Capture the cell that displays the provided text and extract its (X, Y) central coordinate. 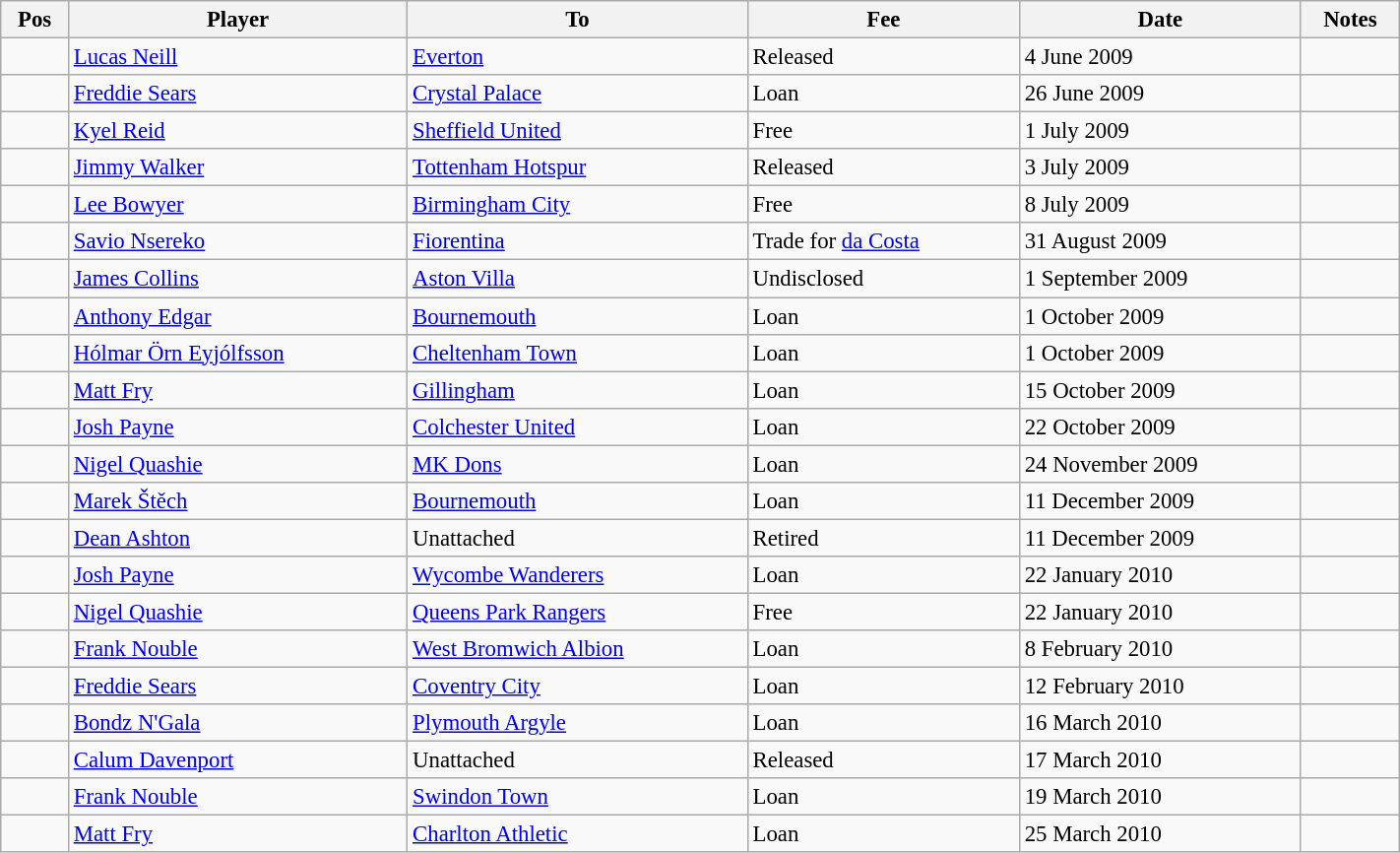
8 July 2009 (1160, 205)
Sheffield United (577, 131)
22 October 2009 (1160, 426)
Player (237, 20)
Gillingham (577, 390)
8 February 2010 (1160, 649)
Jimmy Walker (237, 167)
Trade for da Costa (883, 241)
31 August 2009 (1160, 241)
4 June 2009 (1160, 57)
Fiorentina (577, 241)
Undisclosed (883, 279)
Lee Bowyer (237, 205)
Everton (577, 57)
To (577, 20)
Savio Nsereko (237, 241)
Anthony Edgar (237, 316)
Calum Davenport (237, 760)
24 November 2009 (1160, 464)
Birmingham City (577, 205)
15 October 2009 (1160, 390)
Crystal Palace (577, 94)
Tottenham Hotspur (577, 167)
Coventry City (577, 687)
West Bromwich Albion (577, 649)
1 July 2009 (1160, 131)
Queens Park Rangers (577, 612)
12 February 2010 (1160, 687)
Cheltenham Town (577, 353)
Hólmar Örn Eyjólfsson (237, 353)
Dean Ashton (237, 538)
16 March 2010 (1160, 723)
17 March 2010 (1160, 760)
26 June 2009 (1160, 94)
Bondz N'Gala (237, 723)
Colchester United (577, 426)
Notes (1350, 20)
3 July 2009 (1160, 167)
Plymouth Argyle (577, 723)
19 March 2010 (1160, 797)
1 September 2009 (1160, 279)
Retired (883, 538)
25 March 2010 (1160, 834)
Swindon Town (577, 797)
Date (1160, 20)
Lucas Neill (237, 57)
Aston Villa (577, 279)
Wycombe Wanderers (577, 575)
MK Dons (577, 464)
Pos (35, 20)
Marek Štěch (237, 501)
Fee (883, 20)
Kyel Reid (237, 131)
James Collins (237, 279)
Charlton Athletic (577, 834)
